Capture the cell that displays the provided text and extract its [x, y] central coordinate. 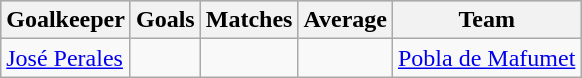
Goalkeeper [66, 20]
Goals [165, 20]
Pobla de Mafumet [486, 58]
Team [486, 20]
José Perales [66, 58]
Average [346, 20]
Matches [249, 20]
